Capture the cell that displays the provided text and extract its (x, y) central coordinate. 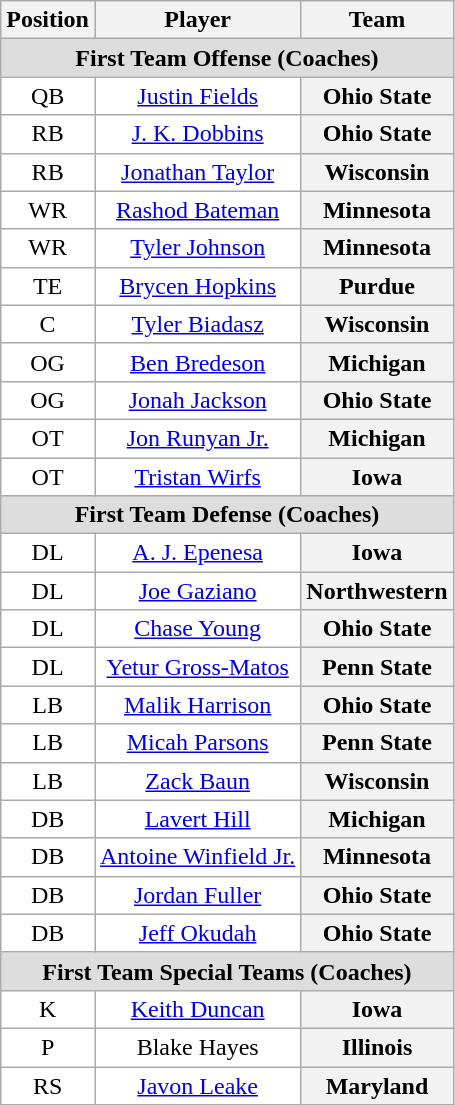
Tyler Johnson (197, 248)
Ben Bredeson (197, 362)
J. K. Dobbins (197, 134)
Malik Harrison (197, 705)
Jordan Fuller (197, 895)
QB (48, 96)
Antoine Winfield Jr. (197, 857)
Yetur Gross-Matos (197, 667)
Lavert Hill (197, 819)
Jeff Okudah (197, 933)
Jonathan Taylor (197, 172)
Northwestern (377, 591)
Team (377, 20)
P (48, 1047)
Keith Duncan (197, 1009)
Joe Gaziano (197, 591)
A. J. Epenesa (197, 553)
Jon Runyan Jr. (197, 438)
Illinois (377, 1047)
First Team Defense (Coaches) (227, 515)
Micah Parsons (197, 743)
Maryland (377, 1085)
Tyler Biadasz (197, 324)
C (48, 324)
Chase Young (197, 629)
Zack Baun (197, 781)
First Team Special Teams (Coaches) (227, 971)
Javon Leake (197, 1085)
Rashod Bateman (197, 210)
Tristan Wirfs (197, 477)
Purdue (377, 286)
RS (48, 1085)
Position (48, 20)
Brycen Hopkins (197, 286)
TE (48, 286)
First Team Offense (Coaches) (227, 58)
Jonah Jackson (197, 400)
Justin Fields (197, 96)
K (48, 1009)
Blake Hayes (197, 1047)
Player (197, 20)
